Detect which cell encompasses the target text, then output its (X, Y) center coordinate. 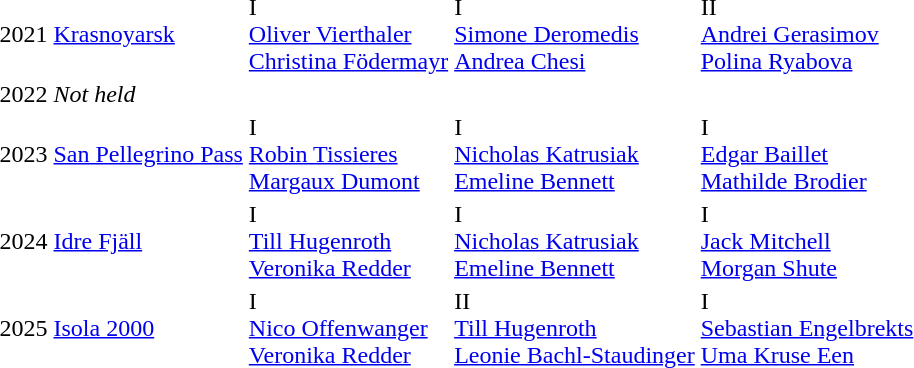
ITill HugenrothVeronika Redder (348, 241)
IRobin TissieresMargaux Dumont (348, 154)
Idre Fjäll (148, 241)
San Pellegrino Pass (148, 154)
